Return the [x, y] coordinate for the center point of the cell that contains the specified text.  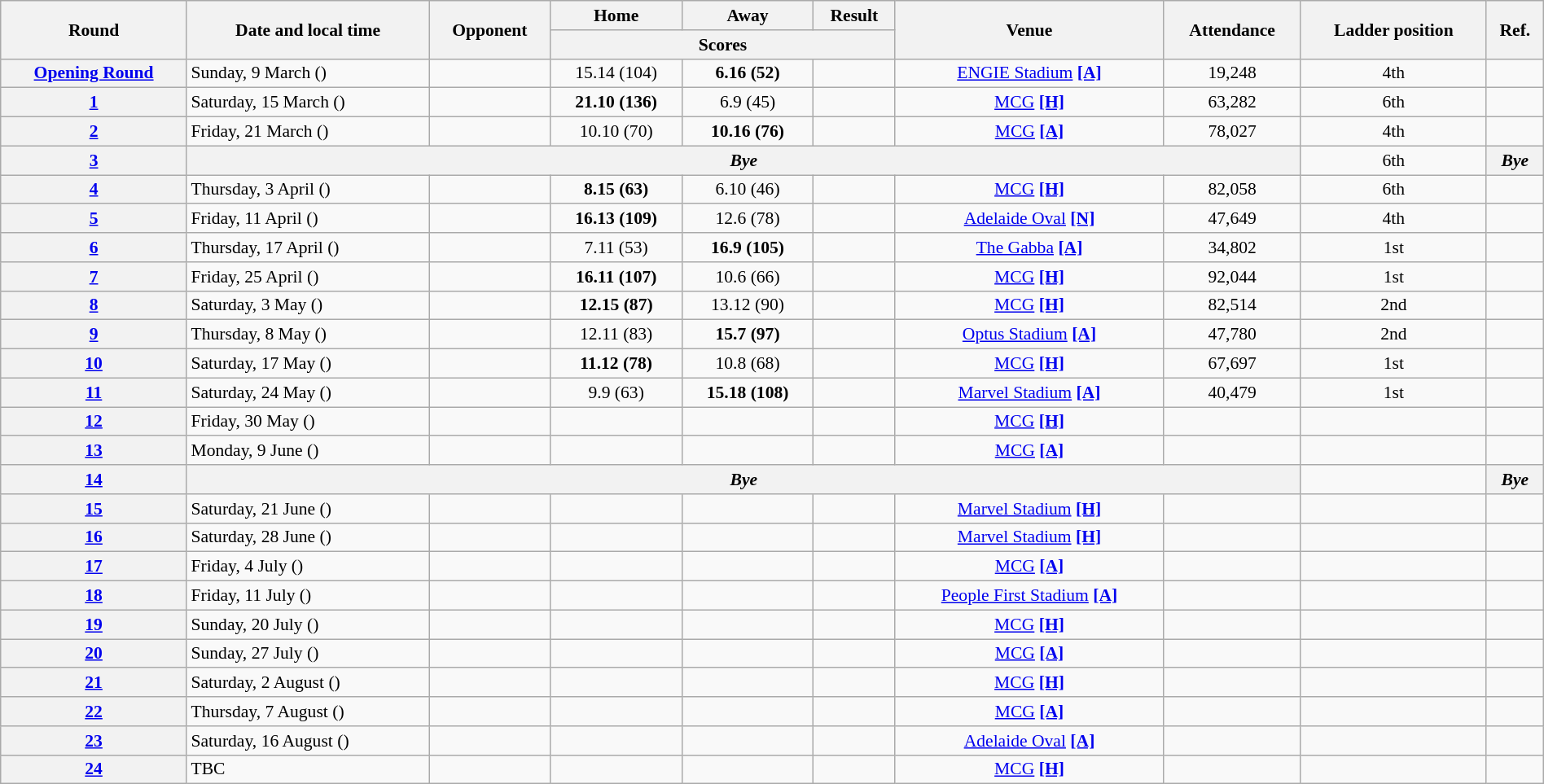
10.10 (70) [616, 132]
82,514 [1232, 305]
Opponent [490, 29]
15.14 (104) [616, 73]
Scores [723, 45]
12.15 (87) [616, 305]
15.7 (97) [748, 335]
2 [94, 132]
13.12 (90) [748, 305]
22 [94, 712]
12.11 (83) [616, 335]
8 [94, 305]
40,479 [1232, 392]
6.10 (46) [748, 190]
People First Stadium [A] [1029, 596]
10.16 (76) [748, 132]
16.11 (107) [616, 277]
47,649 [1232, 219]
Ladder position [1393, 29]
Saturday, 24 May () [308, 392]
13 [94, 451]
92,044 [1232, 277]
19 [94, 624]
Saturday, 28 June () [308, 537]
34,802 [1232, 247]
The Gabba [A] [1029, 247]
19,248 [1232, 73]
16 [94, 537]
18 [94, 596]
5 [94, 219]
10.6 (66) [748, 277]
Saturday, 2 August () [308, 683]
Monday, 9 June () [308, 451]
21.10 (136) [616, 103]
Optus Stadium [A] [1029, 335]
12.6 (78) [748, 219]
78,027 [1232, 132]
Sunday, 27 July () [308, 654]
14 [94, 480]
Friday, 4 July () [308, 567]
21 [94, 683]
7 [94, 277]
Round [94, 29]
Venue [1029, 29]
Saturday, 3 May () [308, 305]
15.18 (108) [748, 392]
15 [94, 509]
3 [94, 160]
7.11 (53) [616, 247]
Saturday, 17 May () [308, 364]
Thursday, 8 May () [308, 335]
Friday, 21 March () [308, 132]
1 [94, 103]
Away [748, 15]
Saturday, 15 March () [308, 103]
Thursday, 3 April () [308, 190]
6 [94, 247]
Home [616, 15]
67,697 [1232, 364]
20 [94, 654]
Thursday, 17 April () [308, 247]
6.9 (45) [748, 103]
82,058 [1232, 190]
11 [94, 392]
Date and local time [308, 29]
Sunday, 20 July () [308, 624]
Marvel Stadium [A] [1029, 392]
Adelaide Oval [N] [1029, 219]
Ref. [1515, 29]
Attendance [1232, 29]
10.8 (68) [748, 364]
17 [94, 567]
Adelaide Oval [A] [1029, 741]
47,780 [1232, 335]
Friday, 25 April () [308, 277]
9 [94, 335]
Sunday, 9 March () [308, 73]
63,282 [1232, 103]
Friday, 30 May () [308, 422]
16.9 (105) [748, 247]
Friday, 11 April () [308, 219]
Saturday, 16 August () [308, 741]
9.9 (63) [616, 392]
TBC [308, 769]
23 [94, 741]
ENGIE Stadium [A] [1029, 73]
24 [94, 769]
10 [94, 364]
6.16 (52) [748, 73]
Result [854, 15]
16.13 (109) [616, 219]
Thursday, 7 August () [308, 712]
Opening Round [94, 73]
12 [94, 422]
4 [94, 190]
8.15 (63) [616, 190]
Saturday, 21 June () [308, 509]
Friday, 11 July () [308, 596]
11.12 (78) [616, 364]
